Locate the cell with the specified text and output its [X, Y] center coordinate. 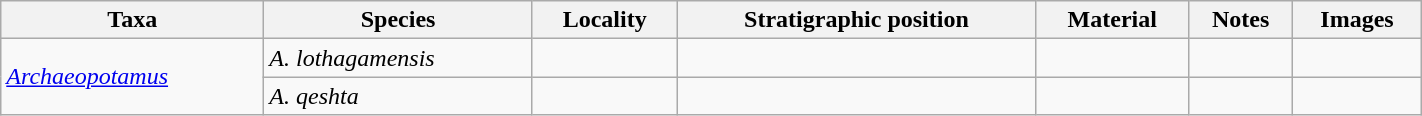
Stratigraphic position [856, 20]
A. lothagamensis [398, 58]
Archaeopotamus [132, 77]
Notes [1241, 20]
A. qeshta [398, 96]
Images [1358, 20]
Species [398, 20]
Locality [604, 20]
Taxa [132, 20]
Material [1112, 20]
